For the text-containing cell, return its midpoint in (x, y) coordinate format. 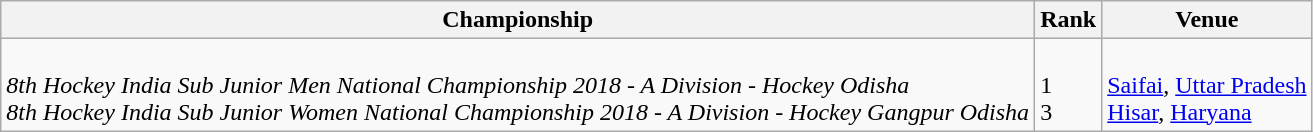
Rank (1068, 20)
Saifai, Uttar Pradesh Hisar, Haryana (1207, 85)
1 3 (1068, 85)
Championship (518, 20)
Venue (1207, 20)
